Output the [x, y] coordinate of the center of the cell containing the given text.  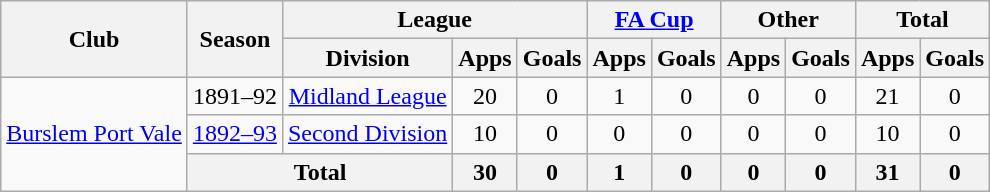
21 [887, 96]
1891–92 [234, 96]
Club [94, 39]
League [434, 20]
30 [485, 172]
1892–93 [234, 134]
20 [485, 96]
FA Cup [654, 20]
Other [788, 20]
31 [887, 172]
Burslem Port Vale [94, 134]
Second Division [367, 134]
Midland League [367, 96]
Season [234, 39]
Division [367, 58]
